Capture the cell that displays the provided text and extract its [x, y] central coordinate. 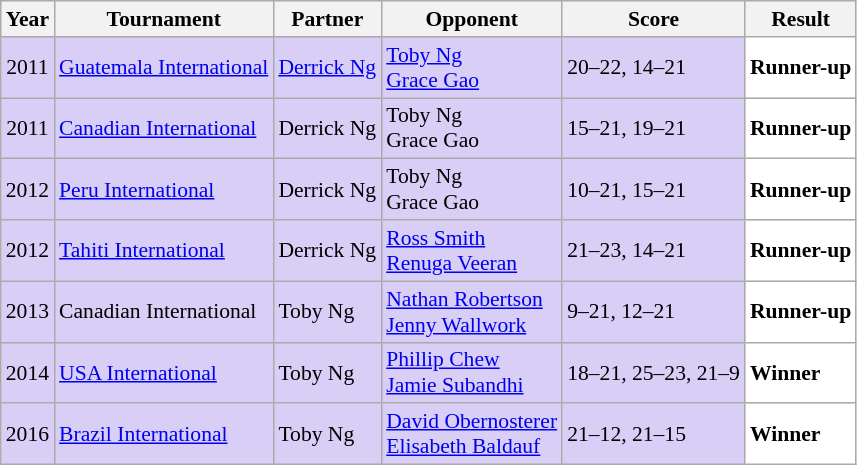
Score [654, 19]
Tahiti International [164, 250]
Opponent [472, 19]
21–23, 14–21 [654, 250]
Guatemala International [164, 68]
Phillip Chew Jamie Subandhi [472, 372]
Year [28, 19]
Peru International [164, 190]
Partner [327, 19]
2014 [28, 372]
Nathan Robertson Jenny Wallwork [472, 312]
Tournament [164, 19]
Result [800, 19]
21–12, 21–15 [654, 434]
15–21, 19–21 [654, 128]
2013 [28, 312]
2016 [28, 434]
9–21, 12–21 [654, 312]
David Obernosterer Elisabeth Baldauf [472, 434]
10–21, 15–21 [654, 190]
Brazil International [164, 434]
USA International [164, 372]
Ross Smith Renuga Veeran [472, 250]
20–22, 14–21 [654, 68]
18–21, 25–23, 21–9 [654, 372]
